Provide the [x, y] coordinate of the cell's center where the given text is located.  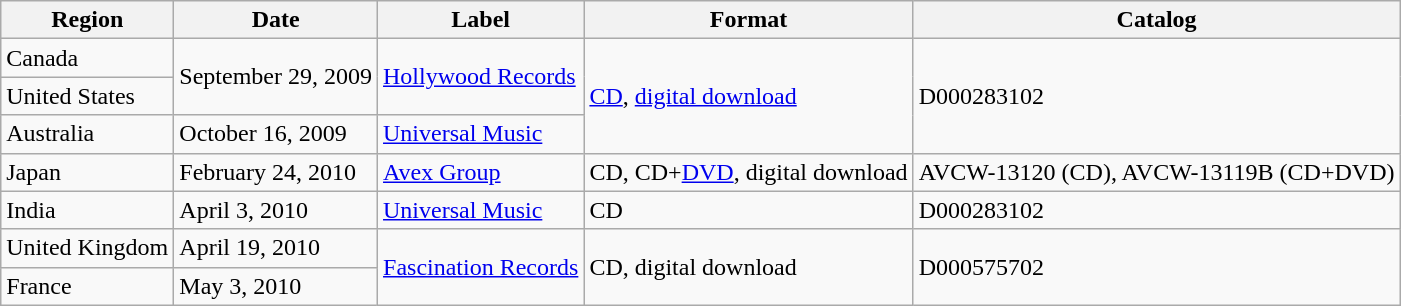
February 24, 2010 [276, 172]
CD [748, 210]
Fascination Records [481, 267]
Canada [88, 58]
United States [88, 96]
India [88, 210]
April 19, 2010 [276, 248]
United Kingdom [88, 248]
France [88, 286]
Date [276, 20]
Label [481, 20]
AVCW-13120 (CD), AVCW-13119B (CD+DVD) [1156, 172]
CD, CD+DVD, digital download [748, 172]
Australia [88, 134]
Hollywood Records [481, 77]
October 16, 2009 [276, 134]
Catalog [1156, 20]
D000575702 [1156, 267]
Japan [88, 172]
Format [748, 20]
April 3, 2010 [276, 210]
Avex Group [481, 172]
May 3, 2010 [276, 286]
September 29, 2009 [276, 77]
Region [88, 20]
